Output the [X, Y] coordinate of the center of the cell containing the given text.  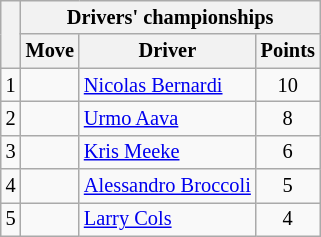
Driver [168, 51]
10 [288, 85]
Nicolas Bernardi [168, 85]
Larry Cols [168, 219]
8 [288, 118]
2 [11, 118]
Urmo Aava [168, 118]
1 [11, 85]
Points [288, 51]
6 [288, 152]
Drivers' championships [170, 17]
3 [11, 152]
Alessandro Broccoli [168, 186]
Move [50, 51]
Kris Meeke [168, 152]
